Extract the (x, y) coordinate from the center of the cell holding the provided text.  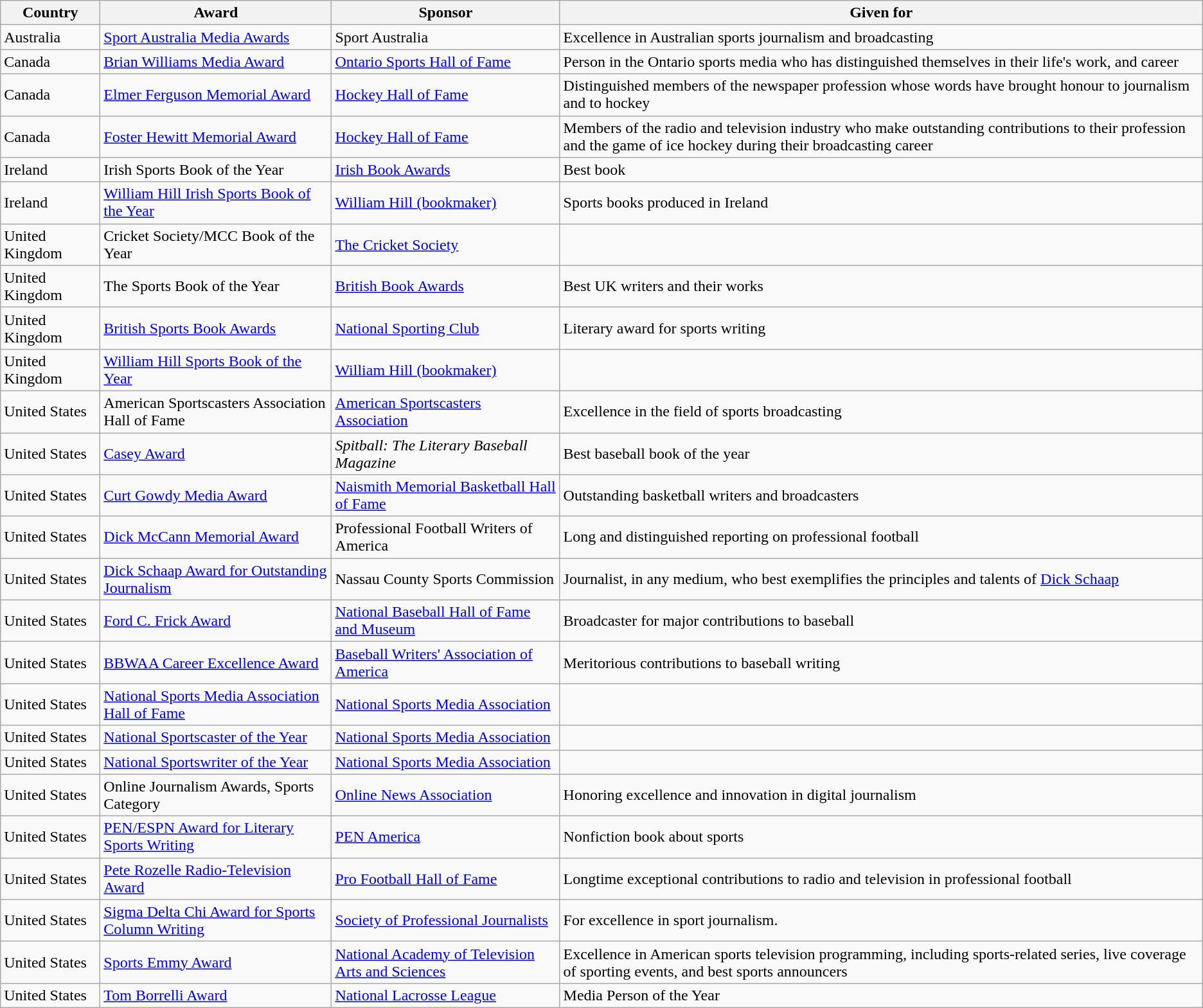
National Sportswriter of the Year (216, 762)
Long and distinguished reporting on professional football (881, 537)
National Lacrosse League (446, 995)
British Sports Book Awards (216, 328)
Ford C. Frick Award (216, 621)
Irish Book Awards (446, 170)
Distinguished members of the newspaper profession whose words have brought honour to journalism and to hockey (881, 95)
National Sporting Club (446, 328)
British Book Awards (446, 287)
Pete Rozelle Radio-Television Award (216, 879)
Casey Award (216, 454)
Excellence in Australian sports journalism and broadcasting (881, 37)
Sports Emmy Award (216, 962)
Given for (881, 13)
Longtime exceptional contributions to radio and television in professional football (881, 879)
PEN/ESPN Award for Literary Sports Writing (216, 836)
Online News Association (446, 795)
Person in the Ontario sports media who has distinguished themselves in their life's work, and career (881, 62)
Sports books produced in Ireland (881, 203)
Excellence in American sports television programming, including sports-related series, live coverage of sporting events, and best sports announcers (881, 962)
National Baseball Hall of Fame and Museum (446, 621)
For excellence in sport journalism. (881, 920)
Journalist, in any medium, who best exemplifies the principles and talents of Dick Schaap (881, 579)
Best book (881, 170)
William Hill Irish Sports Book of the Year (216, 203)
American Sportscasters Association (446, 411)
Literary award for sports writing (881, 328)
William Hill Sports Book of the Year (216, 370)
Country (50, 13)
Dick Schaap Award for Outstanding Journalism (216, 579)
Dick McCann Memorial Award (216, 537)
Broadcaster for major contributions to baseball (881, 621)
Sport Australia (446, 37)
Excellence in the field of sports broadcasting (881, 411)
PEN America (446, 836)
The Cricket Society (446, 244)
Online Journalism Awards, Sports Category (216, 795)
National Sports Media Association Hall of Fame (216, 704)
Australia (50, 37)
The Sports Book of the Year (216, 287)
Elmer Ferguson Memorial Award (216, 95)
Spitball: The Literary Baseball Magazine (446, 454)
Award (216, 13)
American Sportscasters Association Hall of Fame (216, 411)
Best baseball book of the year (881, 454)
National Academy of Television Arts and Sciences (446, 962)
Sponsor (446, 13)
Media Person of the Year (881, 995)
Sport Australia Media Awards (216, 37)
Brian Williams Media Award (216, 62)
Meritorious contributions to baseball writing (881, 663)
Outstanding basketball writers and broadcasters (881, 496)
Nonfiction book about sports (881, 836)
Nassau County Sports Commission (446, 579)
Society of Professional Journalists (446, 920)
Sigma Delta Chi Award for Sports Column Writing (216, 920)
Irish Sports Book of the Year (216, 170)
Curt Gowdy Media Award (216, 496)
Pro Football Hall of Fame (446, 879)
Best UK writers and their works (881, 287)
Ontario Sports Hall of Fame (446, 62)
Cricket Society/MCC Book of the Year (216, 244)
Foster Hewitt Memorial Award (216, 136)
Honoring excellence and innovation in digital journalism (881, 795)
Tom Borrelli Award (216, 995)
National Sportscaster of the Year (216, 738)
Naismith Memorial Basketball Hall of Fame (446, 496)
Baseball Writers' Association of America (446, 663)
BBWAA Career Excellence Award (216, 663)
Professional Football Writers of America (446, 537)
